Identify which cell holds the provided text, then report its (x, y) central coordinate. 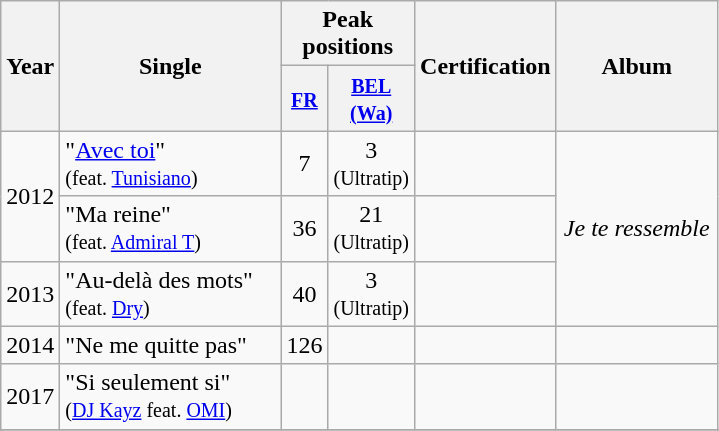
Je te ressemble (636, 228)
Year (30, 66)
Album (636, 66)
126 (304, 345)
Certification (486, 66)
"Au-delà des mots" (feat. Dry) (170, 294)
7 (304, 164)
"Ne me quitte pas" (170, 345)
40 (304, 294)
Single (170, 66)
"Si seulement si" (DJ Kayz feat. OMI) (170, 396)
2014 (30, 345)
21 (Ultratip) (372, 228)
2012 (30, 196)
2013 (30, 294)
"Avec toi" (feat. Tunisiano) (170, 164)
FR (304, 98)
2017 (30, 396)
36 (304, 228)
BEL (Wa) (372, 98)
Peak positions (348, 34)
"Ma reine" (feat. Admiral T) (170, 228)
